Extract the (x, y) coordinate from the center of the cell holding the provided text.  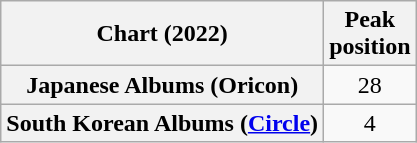
Chart (2022) (162, 34)
Japanese Albums (Oricon) (162, 85)
South Korean Albums (Circle) (162, 123)
Peakposition (370, 34)
4 (370, 123)
28 (370, 85)
